For the text-containing cell, return its midpoint in [X, Y] coordinate format. 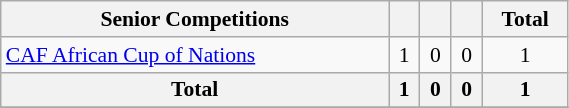
CAF African Cup of Nations [195, 55]
Senior Competitions [195, 19]
